From the cell containing the given text, extract its center point as (X, Y) coordinate. 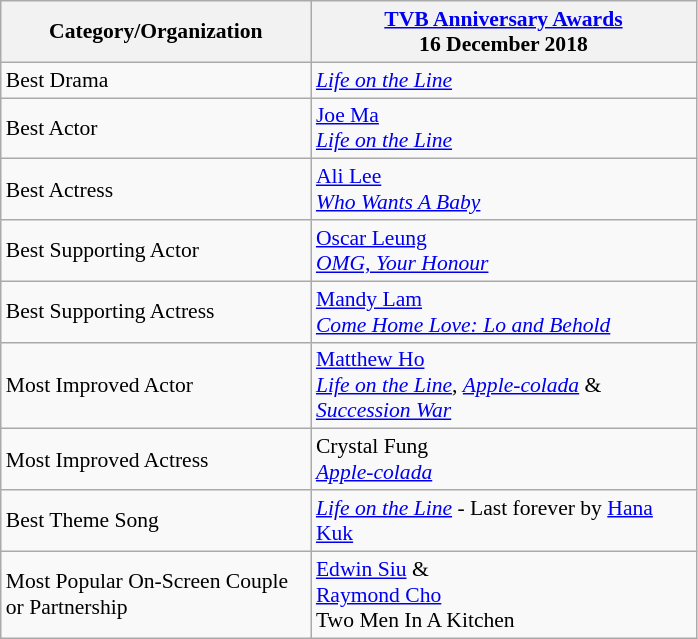
Best Actor (156, 128)
Best Supporting Actor (156, 250)
Most Improved Actor (156, 386)
Life on the Line - Last forever by Hana Kuk (504, 520)
Matthew Ho Life on the Line, Apple-colada & Succession War (504, 386)
Most Improved Actress (156, 460)
Best Theme Song (156, 520)
Oscar Leung OMG, Your Honour (504, 250)
Mandy Lam Come Home Love: Lo and Behold (504, 312)
Crystal Fung Apple-colada (504, 460)
Most Popular On-Screen Couple or Partnership (156, 594)
Best Actress (156, 190)
Joe Ma Life on the Line (504, 128)
Edwin Siu & Raymond Cho Two Men In A Kitchen (504, 594)
Best Drama (156, 80)
Category/Organization (156, 32)
Ali Lee Who Wants A Baby (504, 190)
Life on the Line (504, 80)
Best Supporting Actress (156, 312)
TVB Anniversary Awards16 December 2018 (504, 32)
